Output the [x, y] coordinate of the center of the cell containing the given text.  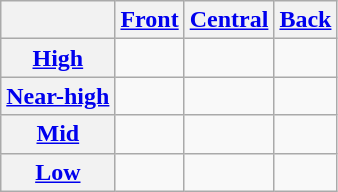
Back [306, 20]
Near-high [58, 96]
Low [58, 172]
Mid [58, 134]
Central [229, 20]
Front [150, 20]
High [58, 58]
